Determine the (X, Y) coordinate at the center of the cell enclosing the given text.  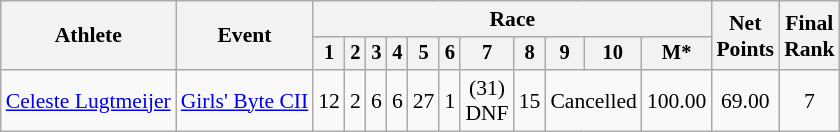
27 (424, 100)
12 (329, 100)
100.00 (676, 100)
Cancelled (593, 100)
Celeste Lugtmeijer (88, 100)
9 (564, 54)
Race (512, 19)
69.00 (745, 100)
Event (245, 36)
10 (613, 54)
15 (530, 100)
NetPoints (745, 36)
4 (398, 54)
8 (530, 54)
(31)DNF (486, 100)
Girls' Byte CII (245, 100)
M* (676, 54)
Final Rank (810, 36)
Athlete (88, 36)
3 (376, 54)
5 (424, 54)
